Scan for the cell matching the given text and deliver its [X, Y] coordinate at center. 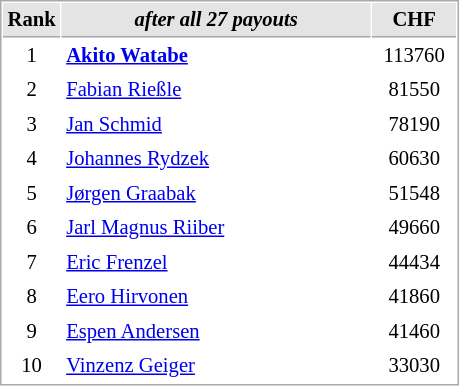
4 [32, 158]
Johannes Rydzek [216, 158]
Jørgen Graabak [216, 194]
41460 [414, 332]
1 [32, 56]
10 [32, 366]
113760 [414, 56]
44434 [414, 262]
2 [32, 90]
9 [32, 332]
Fabian Rießle [216, 90]
5 [32, 194]
8 [32, 296]
Espen Andersen [216, 332]
60630 [414, 158]
Eric Frenzel [216, 262]
Vinzenz Geiger [216, 366]
CHF [414, 20]
49660 [414, 228]
Jarl Magnus Riiber [216, 228]
after all 27 payouts [216, 20]
Akito Watabe [216, 56]
41860 [414, 296]
81550 [414, 90]
Rank [32, 20]
3 [32, 124]
Jan Schmid [216, 124]
33030 [414, 366]
7 [32, 262]
51548 [414, 194]
Eero Hirvonen [216, 296]
78190 [414, 124]
6 [32, 228]
